Search for the cell housing the specified text and yield its [x, y] center coordinate. 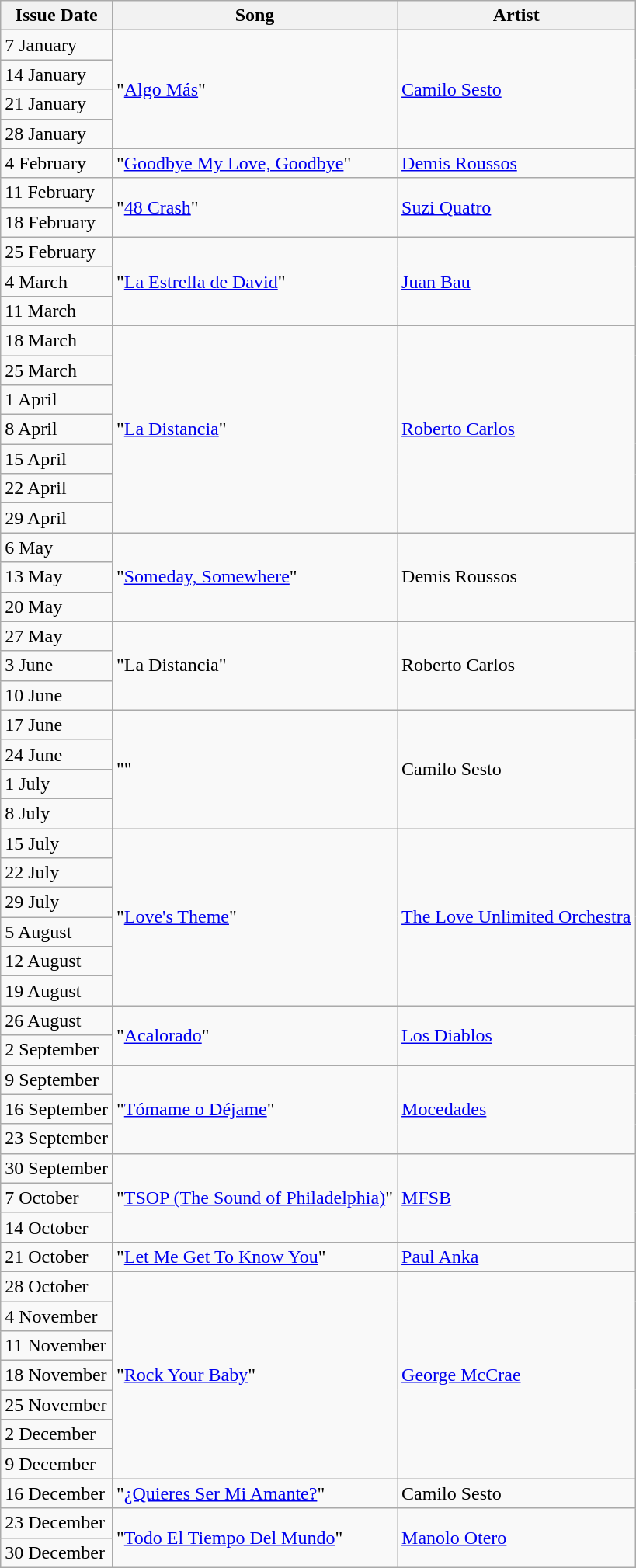
4 March [57, 281]
1 July [57, 784]
2 December [57, 1434]
20 May [57, 607]
17 June [57, 725]
"La Estrella de David" [255, 281]
"Let Me Get To Know You" [255, 1257]
22 July [57, 873]
26 August [57, 1020]
2 September [57, 1050]
30 December [57, 1552]
"Algo Más" [255, 89]
29 July [57, 902]
23 December [57, 1523]
14 October [57, 1227]
18 November [57, 1375]
6 May [57, 548]
29 April [57, 518]
"¿Quieres Ser Mi Amante?" [255, 1493]
21 January [57, 104]
21 October [57, 1257]
16 September [57, 1109]
13 May [57, 577]
25 November [57, 1405]
8 July [57, 813]
9 December [57, 1464]
5 August [57, 932]
Paul Anka [516, 1257]
The Love Unlimited Orchestra [516, 916]
15 July [57, 843]
24 June [57, 754]
25 March [57, 370]
28 October [57, 1286]
MFSB [516, 1198]
7 October [57, 1198]
14 January [57, 75]
Los Diablos [516, 1035]
9 September [57, 1080]
18 March [57, 340]
11 February [57, 193]
George McCrae [516, 1375]
28 January [57, 134]
23 September [57, 1139]
11 March [57, 311]
1 April [57, 400]
30 September [57, 1168]
25 February [57, 252]
7 January [57, 45]
12 August [57, 961]
"" [255, 769]
"Acalorado" [255, 1035]
3 June [57, 666]
Issue Date [57, 16]
22 April [57, 488]
"Someday, Somewhere" [255, 577]
"Goodbye My Love, Goodbye" [255, 163]
Artist [516, 16]
"Love's Theme" [255, 916]
4 November [57, 1316]
"Todo El Tiempo Del Mundo" [255, 1538]
Juan Bau [516, 281]
"Rock Your Baby" [255, 1375]
16 December [57, 1493]
8 April [57, 429]
15 April [57, 459]
Song [255, 16]
4 February [57, 163]
10 June [57, 695]
18 February [57, 222]
19 August [57, 991]
"TSOP (The Sound of Philadelphia)" [255, 1198]
Mocedades [516, 1109]
Manolo Otero [516, 1538]
"Tómame o Déjame" [255, 1109]
"48 Crash" [255, 207]
27 May [57, 636]
11 November [57, 1346]
Suzi Quatro [516, 207]
